Return the (x, y) coordinate for the center point of the cell that contains the specified text.  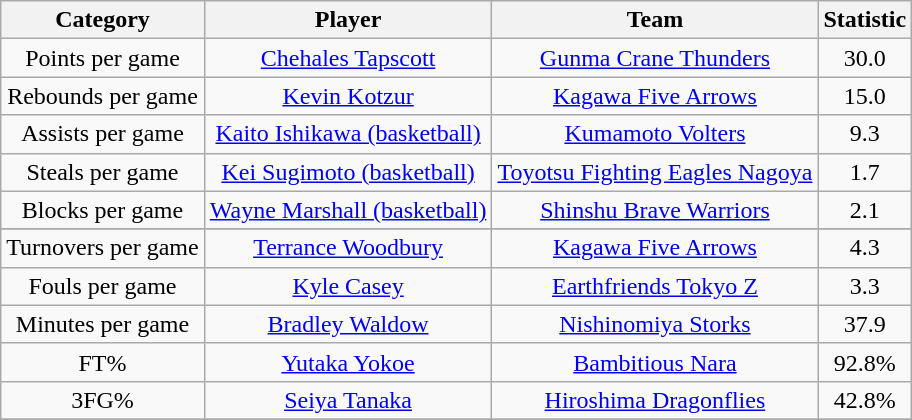
Kumamoto Volters (655, 134)
Steals per game (102, 172)
Hiroshima Dragonflies (655, 400)
Terrance Woodbury (348, 248)
2.1 (865, 210)
Gunma Crane Thunders (655, 58)
Kyle Casey (348, 286)
15.0 (865, 96)
Rebounds per game (102, 96)
Bambitious Nara (655, 362)
Category (102, 20)
42.8% (865, 400)
3FG% (102, 400)
4.3 (865, 248)
FT% (102, 362)
Nishinomiya Storks (655, 324)
Turnovers per game (102, 248)
3.3 (865, 286)
92.8% (865, 362)
Assists per game (102, 134)
Earthfriends Tokyo Z (655, 286)
Points per game (102, 58)
Team (655, 20)
Kaito Ishikawa (basketball) (348, 134)
Minutes per game (102, 324)
Kei Sugimoto (basketball) (348, 172)
Blocks per game (102, 210)
Statistic (865, 20)
Kevin Kotzur (348, 96)
Seiya Tanaka (348, 400)
Wayne Marshall (basketball) (348, 210)
Fouls per game (102, 286)
9.3 (865, 134)
Yutaka Yokoe (348, 362)
Toyotsu Fighting Eagles Nagoya (655, 172)
Shinshu Brave Warriors (655, 210)
1.7 (865, 172)
37.9 (865, 324)
Player (348, 20)
Bradley Waldow (348, 324)
30.0 (865, 58)
Chehales Tapscott (348, 58)
